Search for the cell housing the specified text and yield its (x, y) center coordinate. 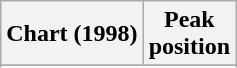
Peak position (189, 34)
Chart (1998) (72, 34)
